Output the (X, Y) coordinate of the center of the cell containing the given text.  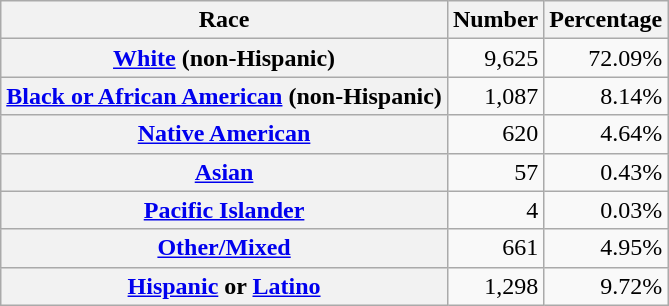
0.03% (606, 210)
8.14% (606, 96)
1,087 (495, 96)
Race (224, 20)
4.64% (606, 134)
9,625 (495, 58)
620 (495, 134)
72.09% (606, 58)
4.95% (606, 248)
Number (495, 20)
57 (495, 172)
Other/Mixed (224, 248)
Pacific Islander (224, 210)
Native American (224, 134)
661 (495, 248)
1,298 (495, 286)
Hispanic or Latino (224, 286)
9.72% (606, 286)
White (non-Hispanic) (224, 58)
0.43% (606, 172)
Percentage (606, 20)
4 (495, 210)
Asian (224, 172)
Black or African American (non-Hispanic) (224, 96)
